Return [X, Y] of the center of cell containing provided text 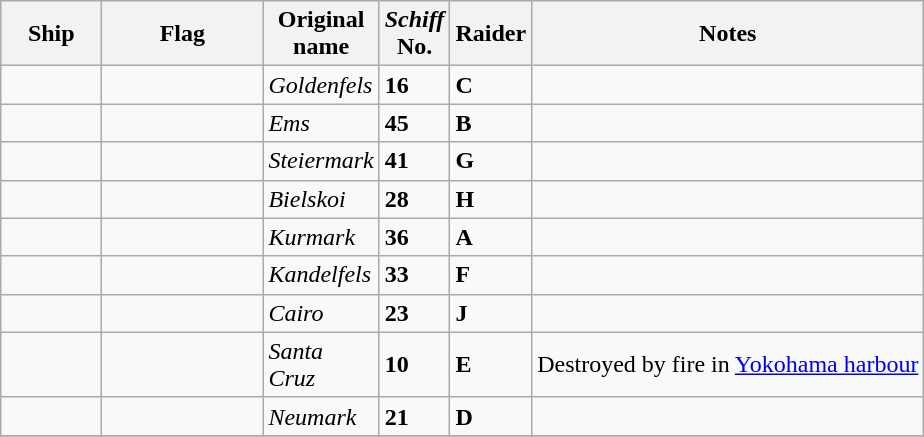
33 [414, 275]
G [491, 161]
E [491, 364]
H [491, 199]
C [491, 85]
Goldenfels [321, 85]
Schiff No. [414, 34]
Ship [52, 34]
10 [414, 364]
A [491, 237]
Cairo [321, 313]
Neumark [321, 416]
J [491, 313]
45 [414, 123]
B [491, 123]
Steiermark [321, 161]
F [491, 275]
Original name [321, 34]
D [491, 416]
36 [414, 237]
Ems [321, 123]
Destroyed by fire in Yokohama harbour [728, 364]
16 [414, 85]
Notes [728, 34]
23 [414, 313]
Kandelfels [321, 275]
Flag [182, 34]
21 [414, 416]
41 [414, 161]
Santa Cruz [321, 364]
Bielskoi [321, 199]
28 [414, 199]
Kurmark [321, 237]
Raider [491, 34]
